Locate the cell with the specified text and output its (X, Y) center coordinate. 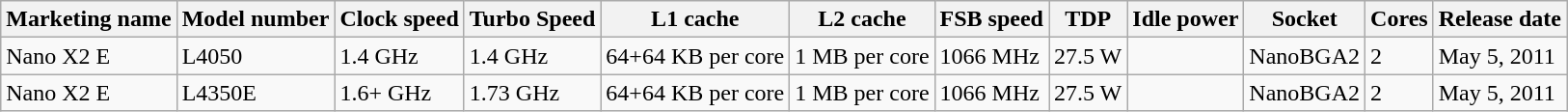
Clock speed (399, 19)
1.6+ GHz (399, 93)
1.73 GHz (532, 93)
L4350E (256, 93)
TDP (1088, 19)
Marketing name (89, 19)
Idle power (1186, 19)
Model number (256, 19)
Turbo Speed (532, 19)
L1 cache (695, 19)
Release date (1500, 19)
L2 cache (862, 19)
Cores (1400, 19)
FSB speed (991, 19)
L4050 (256, 56)
Socket (1305, 19)
